Scan for the cell matching the given text and deliver its (x, y) coordinate at center. 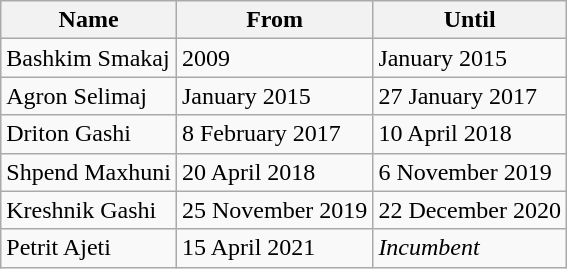
22 December 2020 (470, 210)
Bashkim Smakaj (89, 58)
2009 (274, 58)
8 February 2017 (274, 134)
Shpend Maxhuni (89, 172)
25 November 2019 (274, 210)
Kreshnik Gashi (89, 210)
Petrit Ajeti (89, 248)
27 January 2017 (470, 96)
Name (89, 20)
Until (470, 20)
20 April 2018 (274, 172)
15 April 2021 (274, 248)
Driton Gashi (89, 134)
10 April 2018 (470, 134)
Incumbent (470, 248)
Agron Selimaj (89, 96)
6 November 2019 (470, 172)
From (274, 20)
